Scan for the cell matching the given text and deliver its (X, Y) coordinate at center. 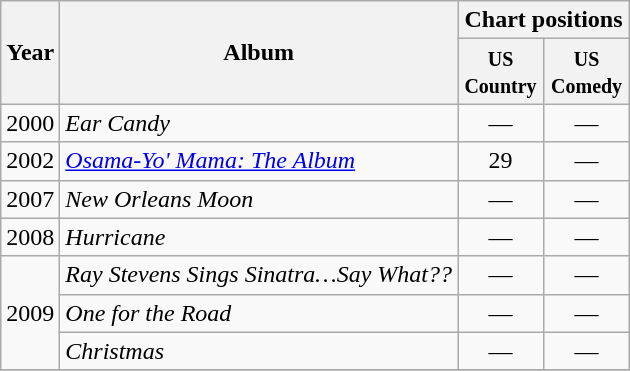
2002 (30, 161)
Hurricane (259, 237)
2008 (30, 237)
Album (259, 52)
Osama-Yo' Mama: The Album (259, 161)
Year (30, 52)
2000 (30, 123)
Ray Stevens Sings Sinatra…Say What?? (259, 275)
2007 (30, 199)
One for the Road (259, 313)
Chart positions (544, 20)
29 (501, 161)
2009 (30, 313)
Ear Candy (259, 123)
Christmas (259, 351)
US Comedy (587, 72)
New Orleans Moon (259, 199)
US Country (501, 72)
